Pinpoint the cell where the given text exists, returning its [x, y] midpoint coordinate. 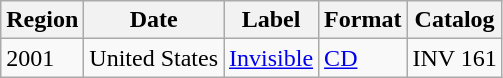
Region [42, 20]
INV 161 [454, 58]
Label [272, 20]
2001 [42, 58]
CD [363, 58]
Format [363, 20]
United States [154, 58]
Date [154, 20]
Catalog [454, 20]
Invisible [272, 58]
